Return [X, Y] of the center of cell containing provided text 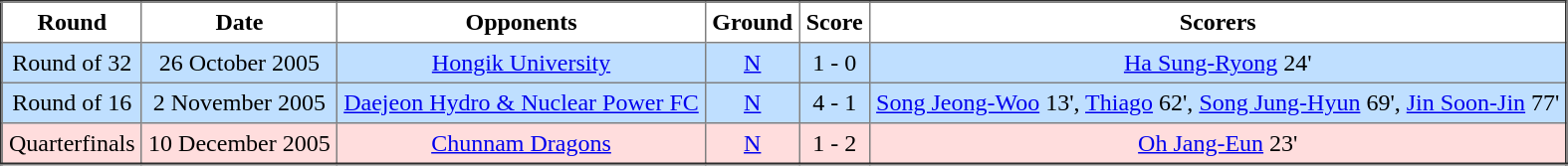
10 December 2005 [239, 143]
Hongik University [521, 63]
Oh Jang-Eun 23' [1219, 143]
Date [239, 22]
1 - 0 [834, 63]
26 October 2005 [239, 63]
Song Jeong-Woo 13', Thiago 62', Song Jung-Hyun 69', Jin Soon-Jin 77' [1219, 102]
Quarterfinals [72, 143]
Opponents [521, 22]
Scorers [1219, 22]
Round [72, 22]
1 - 2 [834, 143]
2 November 2005 [239, 102]
Ha Sung-Ryong 24' [1219, 63]
Score [834, 22]
Ground [753, 22]
4 - 1 [834, 102]
Round of 16 [72, 102]
Round of 32 [72, 63]
Chunnam Dragons [521, 143]
Daejeon Hydro & Nuclear Power FC [521, 102]
